Identify which cell holds the provided text, then report its (X, Y) central coordinate. 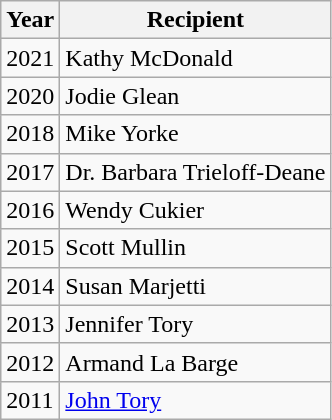
2015 (30, 248)
Wendy Cukier (196, 210)
Jennifer Tory (196, 324)
2017 (30, 172)
John Tory (196, 400)
Scott Mullin (196, 248)
Susan Marjetti (196, 286)
Mike Yorke (196, 134)
2014 (30, 286)
2011 (30, 400)
Kathy McDonald (196, 58)
Year (30, 20)
2018 (30, 134)
2020 (30, 96)
Jodie Glean (196, 96)
2016 (30, 210)
2021 (30, 58)
2013 (30, 324)
Armand La Barge (196, 362)
Recipient (196, 20)
Dr. Barbara Trieloff-Deane (196, 172)
2012 (30, 362)
